Scan for the cell matching the given text and deliver its [x, y] coordinate at center. 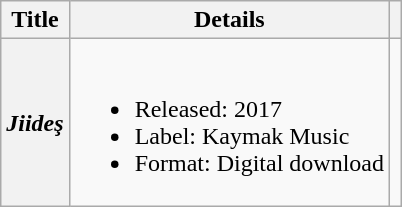
Title [35, 20]
Released: 2017Label: Kaymak MusicFormat: Digital download [229, 122]
Jiideş [35, 122]
Details [229, 20]
